Capture the cell that displays the provided text and extract its (x, y) central coordinate. 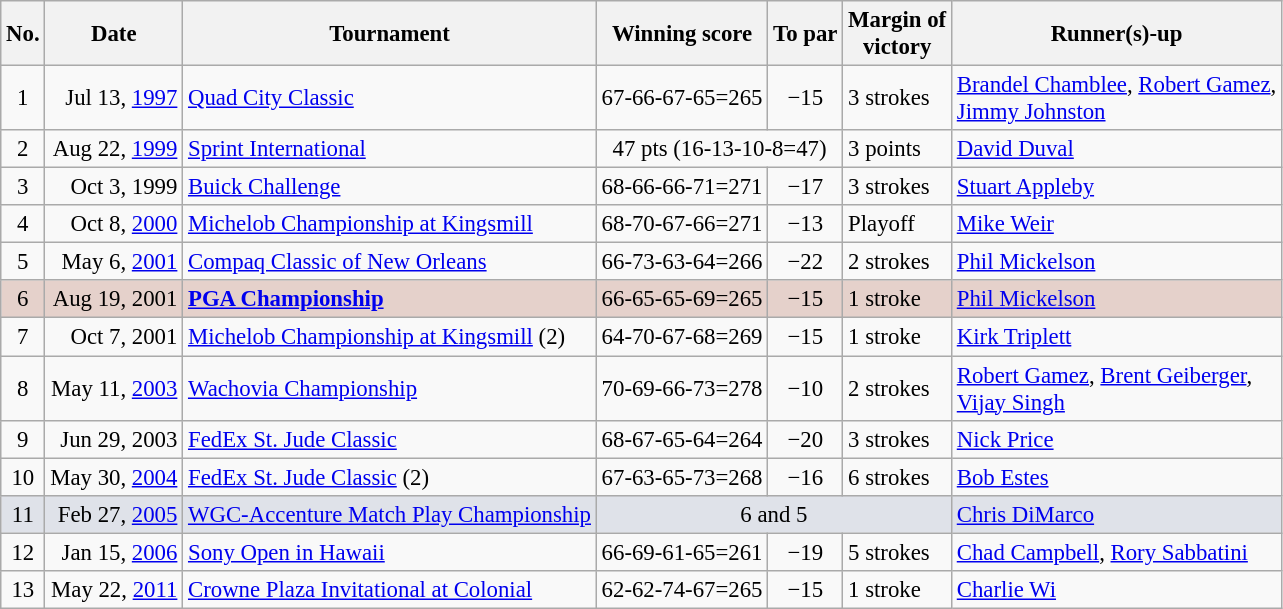
Date (114, 34)
10 (23, 477)
68-67-65-64=264 (682, 439)
Bob Estes (1116, 477)
Nick Price (1116, 439)
1 (23, 98)
Brandel Chamblee, Robert Gamez, Jimmy Johnston (1116, 98)
Sony Open in Hawaii (390, 552)
Jul 13, 1997 (114, 98)
PGA Championship (390, 299)
6 and 5 (774, 514)
May 6, 2001 (114, 262)
−16 (806, 477)
67-63-65-73=268 (682, 477)
6 (23, 299)
Feb 27, 2005 (114, 514)
66-65-65-69=265 (682, 299)
Runner(s)-up (1116, 34)
May 22, 2011 (114, 590)
Oct 3, 1999 (114, 187)
Michelob Championship at Kingsmill (2) (390, 337)
Compaq Classic of New Orleans (390, 262)
3 (23, 187)
Chris DiMarco (1116, 514)
8 (23, 388)
Jun 29, 2003 (114, 439)
66-73-63-64=266 (682, 262)
Aug 22, 1999 (114, 149)
4 (23, 224)
Winning score (682, 34)
May 30, 2004 (114, 477)
Quad City Classic (390, 98)
Robert Gamez, Brent Geiberger, Vijay Singh (1116, 388)
6 strokes (898, 477)
Oct 8, 2000 (114, 224)
Playoff (898, 224)
12 (23, 552)
Charlie Wi (1116, 590)
To par (806, 34)
11 (23, 514)
9 (23, 439)
−13 (806, 224)
47 pts (16-13-10-8=47) (719, 149)
3 points (898, 149)
68-70-67-66=271 (682, 224)
Aug 19, 2001 (114, 299)
Stuart Appleby (1116, 187)
62-62-74-67=265 (682, 590)
−10 (806, 388)
70-69-66-73=278 (682, 388)
Buick Challenge (390, 187)
Crowne Plaza Invitational at Colonial (390, 590)
Margin ofvictory (898, 34)
13 (23, 590)
May 11, 2003 (114, 388)
68-66-66-71=271 (682, 187)
Oct 7, 2001 (114, 337)
5 strokes (898, 552)
FedEx St. Jude Classic (2) (390, 477)
−19 (806, 552)
Tournament (390, 34)
66-69-61-65=261 (682, 552)
Kirk Triplett (1116, 337)
2 (23, 149)
FedEx St. Jude Classic (390, 439)
64-70-67-68=269 (682, 337)
67-66-67-65=265 (682, 98)
−17 (806, 187)
Sprint International (390, 149)
−20 (806, 439)
7 (23, 337)
Chad Campbell, Rory Sabbatini (1116, 552)
David Duval (1116, 149)
Michelob Championship at Kingsmill (390, 224)
−22 (806, 262)
WGC-Accenture Match Play Championship (390, 514)
Mike Weir (1116, 224)
No. (23, 34)
Wachovia Championship (390, 388)
5 (23, 262)
Jan 15, 2006 (114, 552)
